Provide the (x, y) coordinate of the cell's center where the given text is located.  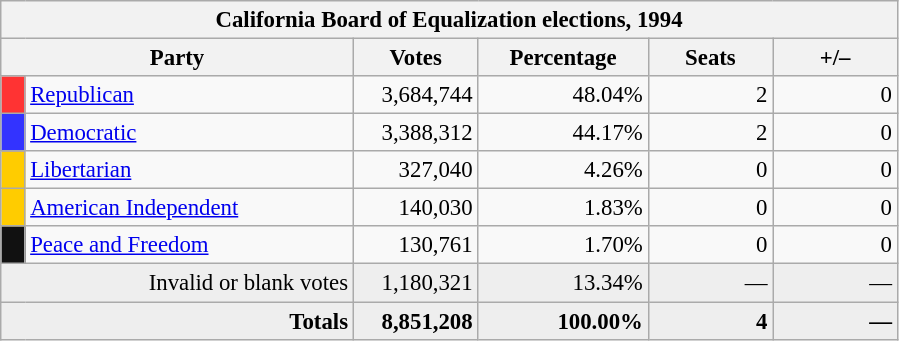
3,388,312 (416, 133)
Percentage (563, 58)
140,030 (416, 208)
327,040 (416, 170)
Party (178, 58)
100.00% (563, 321)
13.34% (563, 283)
Seats (710, 58)
+/– (836, 58)
Democratic (189, 133)
4.26% (563, 170)
48.04% (563, 95)
130,761 (416, 245)
California Board of Equalization elections, 1994 (450, 20)
1,180,321 (416, 283)
Invalid or blank votes (178, 283)
Republican (189, 95)
Votes (416, 58)
3,684,744 (416, 95)
44.17% (563, 133)
4 (710, 321)
Peace and Freedom (189, 245)
1.83% (563, 208)
American Independent (189, 208)
Totals (178, 321)
Libertarian (189, 170)
1.70% (563, 245)
8,851,208 (416, 321)
